Find where the given text appears and provide that cell's center as [x, y] coordinate. 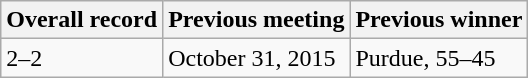
October 31, 2015 [256, 58]
Previous meeting [256, 20]
Overall record [82, 20]
Purdue, 55–45 [439, 58]
2–2 [82, 58]
Previous winner [439, 20]
